For the text-containing cell, return its midpoint in (x, y) coordinate format. 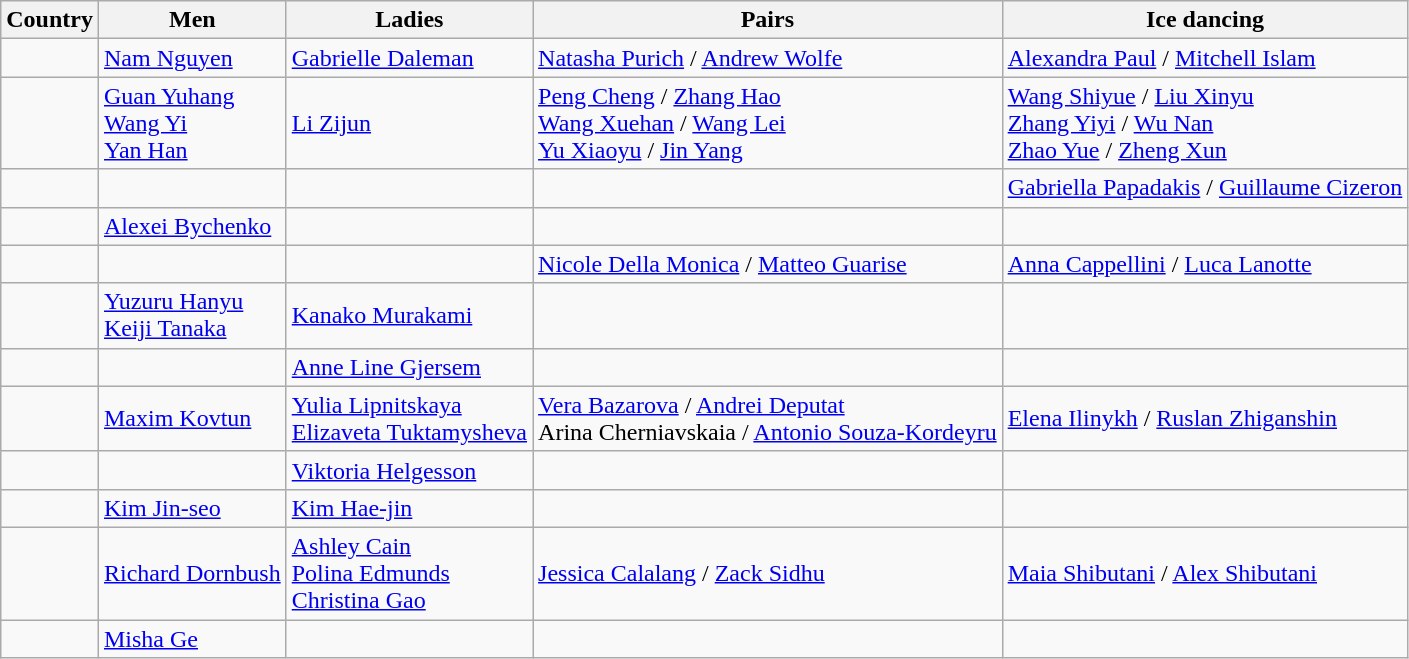
Guan Yuhang Wang Yi Yan Han (192, 123)
Viktoria Helgesson (409, 470)
Ice dancing (1205, 20)
Ladies (409, 20)
Nicole Della Monica / Matteo Guarise (768, 264)
Wang Shiyue / Liu Xinyu Zhang Yiyi / Wu Nan Zhao Yue / Zheng Xun (1205, 123)
Alexei Bychenko (192, 226)
Elena Ilinykh / Ruslan Zhiganshin (1205, 418)
Li Zijun (409, 123)
Ashley Cain Polina Edmunds Christina Gao (409, 573)
Kanako Murakami (409, 316)
Maxim Kovtun (192, 418)
Pairs (768, 20)
Kim Hae-jin (409, 508)
Maia Shibutani / Alex Shibutani (1205, 573)
Gabrielle Daleman (409, 58)
Kim Jin-seo (192, 508)
Peng Cheng / Zhang Hao Wang Xuehan / Wang Lei Yu Xiaoyu / Jin Yang (768, 123)
Jessica Calalang / Zack Sidhu (768, 573)
Nam Nguyen (192, 58)
Alexandra Paul / Mitchell Islam (1205, 58)
Gabriella Papadakis / Guillaume Cizeron (1205, 188)
Yulia Lipnitskaya Elizaveta Tuktamysheva (409, 418)
Men (192, 20)
Misha Ge (192, 639)
Natasha Purich / Andrew Wolfe (768, 58)
Anna Cappellini / Luca Lanotte (1205, 264)
Richard Dornbush (192, 573)
Anne Line Gjersem (409, 367)
Vera Bazarova / Andrei Deputat Arina Cherniavskaia / Antonio Souza-Kordeyru (768, 418)
Yuzuru Hanyu Keiji Tanaka (192, 316)
Country (50, 20)
